Locate the cell with the specified text and output its [X, Y] center coordinate. 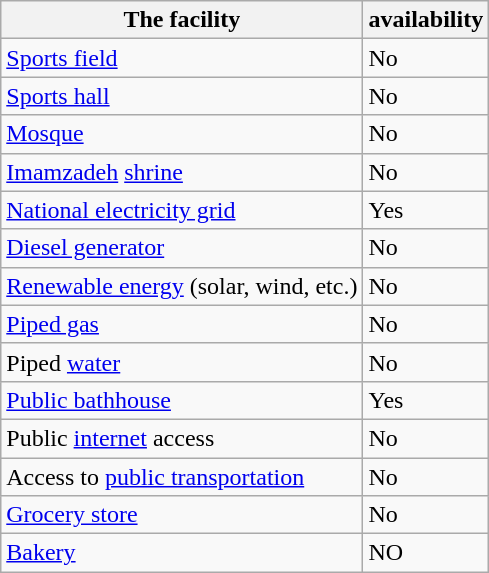
Mosque [182, 134]
Access to public transportation [182, 477]
Sports field [182, 58]
availability [426, 20]
Bakery [182, 553]
Diesel generator [182, 248]
Public bathhouse [182, 400]
Piped water [182, 362]
Imamzadeh shrine [182, 172]
The facility [182, 20]
Sports hall [182, 96]
Renewable energy (solar, wind, etc.) [182, 286]
National electricity grid [182, 210]
Grocery store [182, 515]
Public internet access [182, 438]
NO [426, 553]
Piped gas [182, 324]
